Extract the (x, y) coordinate from the center of the cell holding the provided text.  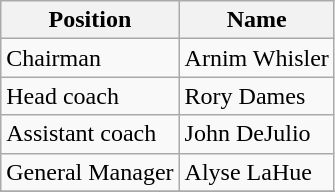
Assistant coach (90, 134)
General Manager (90, 172)
Alyse LaHue (256, 172)
Position (90, 20)
Head coach (90, 96)
Name (256, 20)
Arnim Whisler (256, 58)
John DeJulio (256, 134)
Rory Dames (256, 96)
Chairman (90, 58)
